Pinpoint the cell where the given text exists, returning its [x, y] midpoint coordinate. 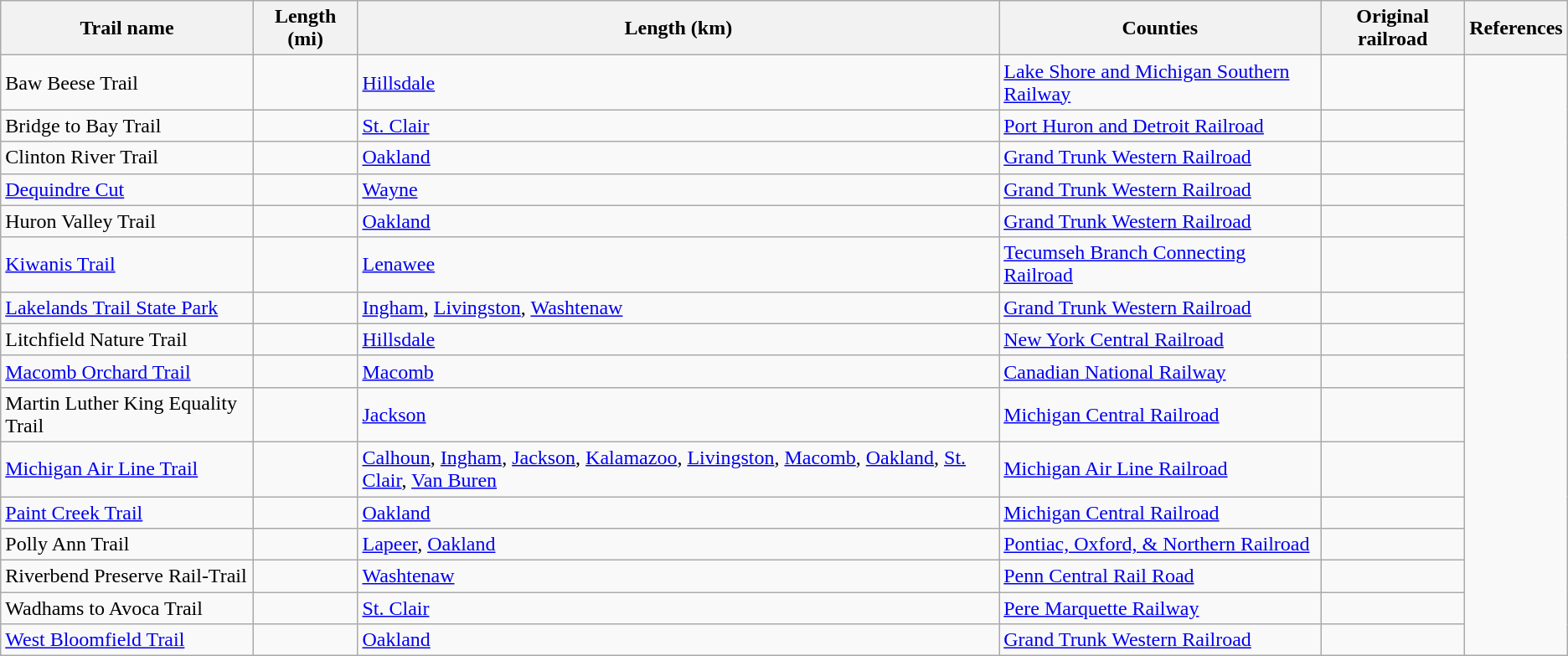
Michigan Air Line Railroad [1160, 469]
Michigan Air Line Trail [127, 469]
Paint Creek Trail [127, 512]
Huron Valley Trail [127, 221]
Lake Shore and Michigan Southern Railway [1160, 82]
Lapeer, Oakland [678, 545]
Macomb [678, 371]
Port Huron and Detroit Railroad [1160, 126]
Clinton River Trail [127, 158]
Kiwanis Trail [127, 265]
Litchfield Nature Trail [127, 339]
Jackson [678, 414]
Wayne [678, 189]
Dequindre Cut [127, 189]
Canadian National Railway [1160, 371]
Lenawee [678, 265]
Lakelands Trail State Park [127, 307]
Baw Beese Trail [127, 82]
West Bloomfield Trail [127, 640]
New York Central Railroad [1160, 339]
Penn Central Rail Road [1160, 576]
Trail name [127, 28]
Martin Luther King Equality Trail [127, 414]
Riverbend Preserve Rail-Trail [127, 576]
Length (mi) [305, 28]
Macomb Orchard Trail [127, 371]
Washtenaw [678, 576]
Original railroad [1393, 28]
Length (km) [678, 28]
Wadhams to Avoca Trail [127, 608]
Counties [1160, 28]
Pontiac, Oxford, & Northern Railroad [1160, 545]
Polly Ann Trail [127, 545]
Bridge to Bay Trail [127, 126]
References [1516, 28]
Calhoun, Ingham, Jackson, Kalamazoo, Livingston, Macomb, Oakland, St. Clair, Van Buren [678, 469]
Tecumseh Branch Connecting Railroad [1160, 265]
Pere Marquette Railway [1160, 608]
Ingham, Livingston, Washtenaw [678, 307]
